Locate the cell with the specified text and output its [x, y] center coordinate. 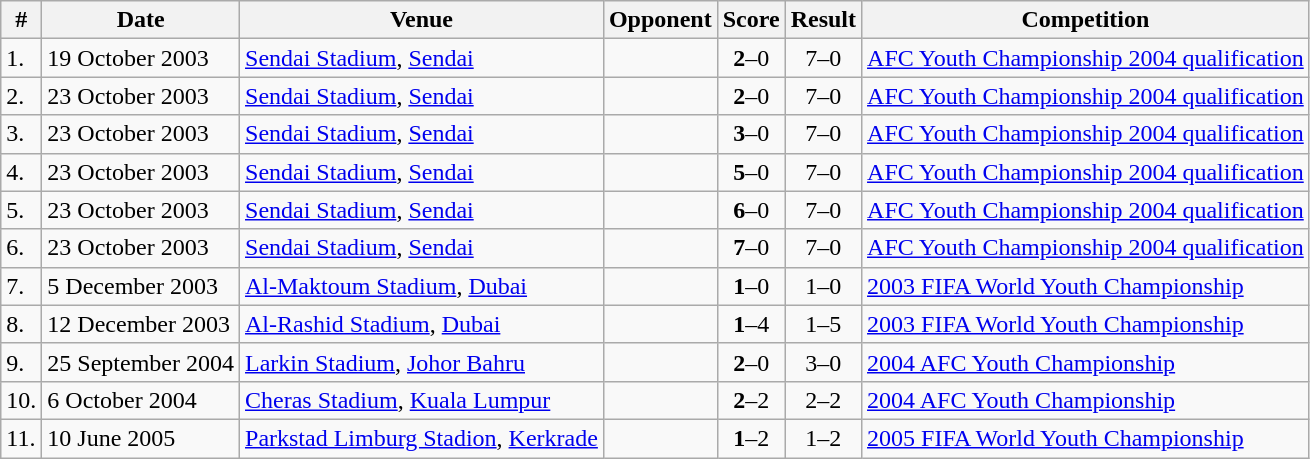
6–0 [751, 210]
1. [22, 58]
8. [22, 324]
Result [823, 20]
1–5 [823, 324]
7. [22, 286]
11. [22, 438]
9. [22, 362]
10 June 2005 [141, 438]
Score [751, 20]
10. [22, 400]
Al-Rashid Stadium, Dubai [422, 324]
Larkin Stadium, Johor Bahru [422, 362]
2. [22, 96]
Opponent [660, 20]
Date [141, 20]
Cheras Stadium, Kuala Lumpur [422, 400]
Parkstad Limburg Stadion, Kerkrade [422, 438]
12 December 2003 [141, 324]
6 October 2004 [141, 400]
Competition [1086, 20]
3. [22, 134]
19 October 2003 [141, 58]
4. [22, 172]
# [22, 20]
1–4 [751, 324]
Al-Maktoum Stadium, Dubai [422, 286]
6. [22, 248]
Venue [422, 20]
5 December 2003 [141, 286]
25 September 2004 [141, 362]
2005 FIFA World Youth Championship [1086, 438]
5–0 [751, 172]
5. [22, 210]
